Extract the (X, Y) coordinate from the center of the cell holding the provided text.  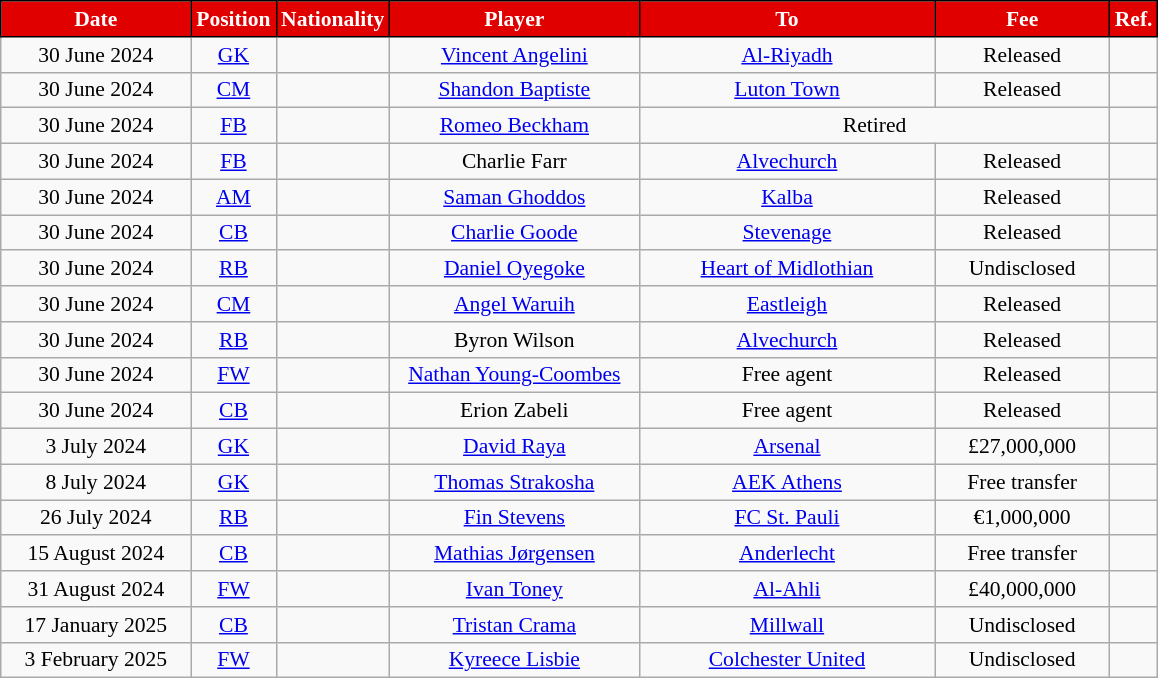
Fee (1022, 19)
AM (234, 197)
AEK Athens (786, 482)
Vincent Angelini (514, 55)
Arsenal (786, 447)
Charlie Goode (514, 233)
Eastleigh (786, 304)
Millwall (786, 625)
£40,000,000 (1022, 589)
Heart of Midlothian (786, 269)
26 July 2024 (96, 518)
17 January 2025 (96, 625)
Ivan Toney (514, 589)
Charlie Farr (514, 162)
Angel Waruih (514, 304)
Al-Riyadh (786, 55)
Saman Ghoddos (514, 197)
Anderlecht (786, 554)
Fin Stevens (514, 518)
Shandon Baptiste (514, 90)
Kyreece Lisbie (514, 660)
31 August 2024 (96, 589)
Player (514, 19)
Al-Ahli (786, 589)
£27,000,000 (1022, 447)
To (786, 19)
FC St. Pauli (786, 518)
Position (234, 19)
15 August 2024 (96, 554)
Tristan Crama (514, 625)
Retired (874, 126)
David Raya (514, 447)
3 July 2024 (96, 447)
Kalba (786, 197)
Daniel Oyegoke (514, 269)
8 July 2024 (96, 482)
Ref. (1134, 19)
Mathias Jørgensen (514, 554)
Date (96, 19)
Luton Town (786, 90)
Nationality (332, 19)
€1,000,000 (1022, 518)
Thomas Strakosha (514, 482)
3 February 2025 (96, 660)
Romeo Beckham (514, 126)
Erion Zabeli (514, 411)
Byron Wilson (514, 340)
Nathan Young-Coombes (514, 375)
Stevenage (786, 233)
Colchester United (786, 660)
